Return [X, Y] of the center of cell containing provided text 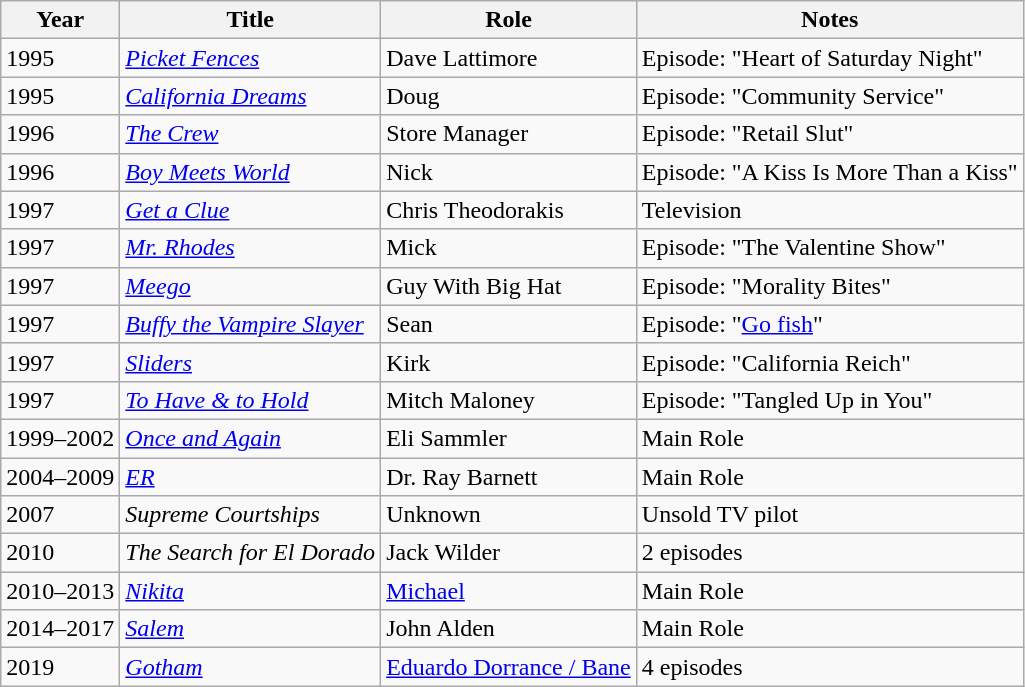
Salem [250, 629]
Supreme Courtships [250, 515]
Episode: "Heart of Saturday Night" [830, 58]
Nick [509, 172]
Dave Lattimore [509, 58]
Unknown [509, 515]
Episode: "A Kiss Is More Than a Kiss" [830, 172]
Unsold TV pilot [830, 515]
To Have & to Hold [250, 400]
Mr. Rhodes [250, 248]
Episode: "The Valentine Show" [830, 248]
Episode: "Retail Slut" [830, 134]
Episode: "Tangled Up in You" [830, 400]
2 episodes [830, 553]
Guy With Big Hat [509, 286]
Role [509, 20]
Title [250, 20]
ER [250, 477]
Sliders [250, 362]
Store Manager [509, 134]
2007 [60, 515]
Meego [250, 286]
Year [60, 20]
Television [830, 210]
Notes [830, 20]
Episode: "Go fish" [830, 324]
2010 [60, 553]
Eduardo Dorrance / Bane [509, 667]
Episode: "California Reich" [830, 362]
Episode: "Community Service" [830, 96]
Mick [509, 248]
Buffy the Vampire Slayer [250, 324]
Eli Sammler [509, 438]
John Alden [509, 629]
The Search for El Dorado [250, 553]
4 episodes [830, 667]
Michael [509, 591]
The Crew [250, 134]
Dr. Ray Barnett [509, 477]
Gotham [250, 667]
Jack Wilder [509, 553]
Picket Fences [250, 58]
Doug [509, 96]
2019 [60, 667]
Mitch Maloney [509, 400]
2004–2009 [60, 477]
Nikita [250, 591]
Boy Meets World [250, 172]
Kirk [509, 362]
Episode: "Morality Bites" [830, 286]
California Dreams [250, 96]
2014–2017 [60, 629]
Get a Clue [250, 210]
Chris Theodorakis [509, 210]
Once and Again [250, 438]
1999–2002 [60, 438]
2010–2013 [60, 591]
Sean [509, 324]
